Output the [x, y] coordinate of the center of the cell containing the given text.  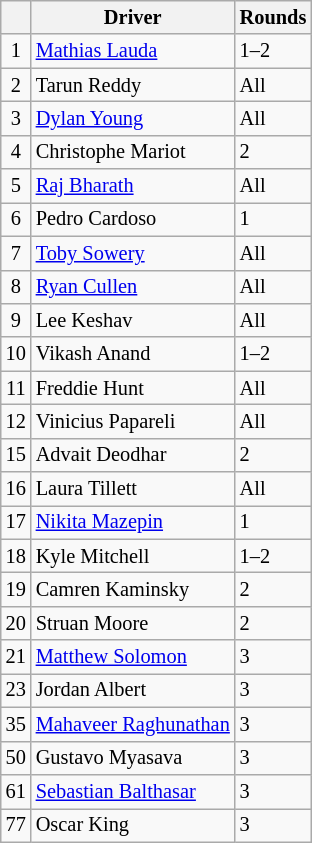
Christophe Mariot [133, 152]
Oscar King [133, 825]
Rounds [274, 17]
11 [16, 388]
9 [16, 320]
Mahaveer Raghunathan [133, 724]
Camren Kaminsky [133, 589]
Struan Moore [133, 623]
Raj Bharath [133, 186]
16 [16, 489]
Ryan Cullen [133, 287]
Dylan Young [133, 118]
50 [16, 758]
Driver [133, 17]
10 [16, 354]
21 [16, 657]
Mathias Lauda [133, 51]
Vikash Anand [133, 354]
Sebastian Balthasar [133, 791]
Nikita Mazepin [133, 522]
Vinicius Papareli [133, 421]
19 [16, 589]
6 [16, 219]
Pedro Cardoso [133, 219]
23 [16, 690]
18 [16, 556]
8 [16, 287]
Advait Deodhar [133, 455]
35 [16, 724]
Freddie Hunt [133, 388]
61 [16, 791]
17 [16, 522]
Laura Tillett [133, 489]
15 [16, 455]
Lee Keshav [133, 320]
Gustavo Myasava [133, 758]
Kyle Mitchell [133, 556]
Jordan Albert [133, 690]
4 [16, 152]
5 [16, 186]
Matthew Solomon [133, 657]
20 [16, 623]
12 [16, 421]
Toby Sowery [133, 253]
77 [16, 825]
Tarun Reddy [133, 85]
7 [16, 253]
